Provide the [x, y] coordinate of the cell's center where the given text is located.  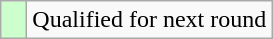
Qualified for next round [150, 20]
